Determine the [X, Y] coordinate at the center of the cell enclosing the given text.  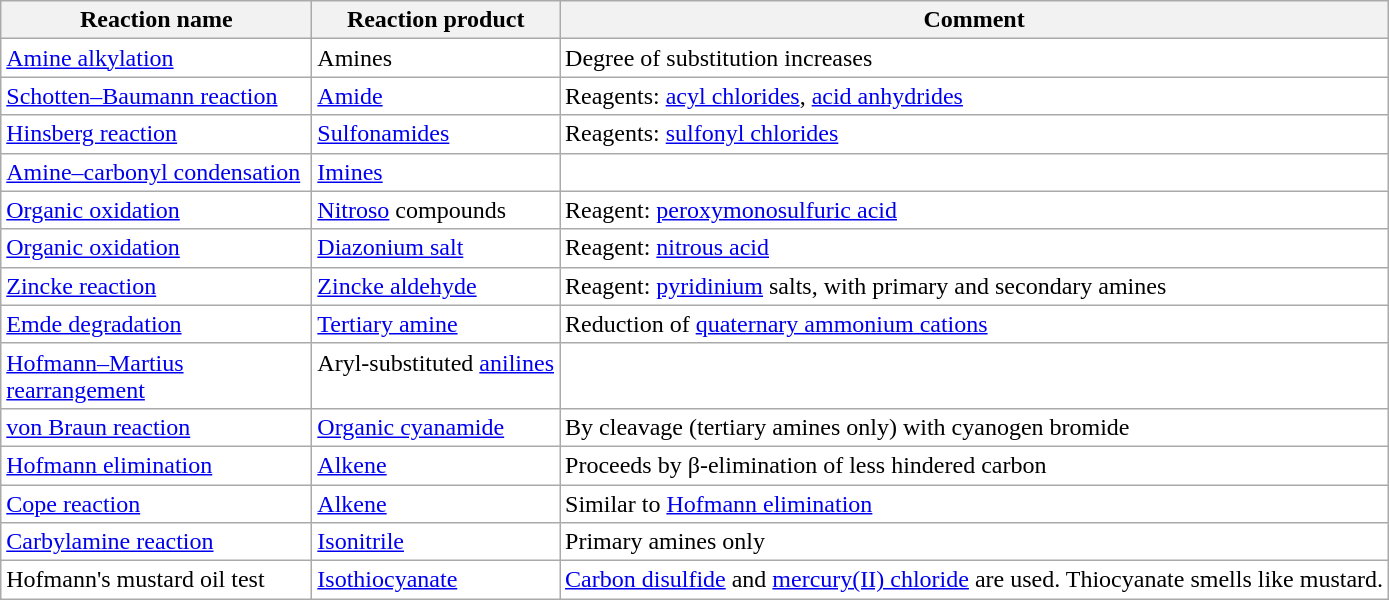
Amines [436, 58]
Nitroso compounds [436, 210]
Schotten–Baumann reaction [156, 96]
Proceeds by β-elimination of less hindered carbon [974, 465]
Zincke reaction [156, 286]
Amine alkylation [156, 58]
Amide [436, 96]
Sulfonamides [436, 134]
Diazonium salt [436, 248]
By cleavage (tertiary amines only) with cyanogen bromide [974, 427]
Reagents: sulfonyl chlorides [974, 134]
Amine–carbonyl condensation [156, 172]
Cope reaction [156, 503]
Isonitrile [436, 542]
Carbylamine reaction [156, 542]
Tertiary amine [436, 324]
Reaction name [156, 20]
Hofmann's mustard oil test [156, 580]
Organic cyanamide [436, 427]
Isothiocyanate [436, 580]
Emde degradation [156, 324]
von Braun reaction [156, 427]
Comment [974, 20]
Reagents: acyl chlorides, acid anhydrides [974, 96]
Hofmann–Martius rearrangement [156, 376]
Similar to Hofmann elimination [974, 503]
Imines [436, 172]
Reagent: nitrous acid [974, 248]
Primary amines only [974, 542]
Hinsberg reaction [156, 134]
Reagent: pyridinium salts, with primary and secondary amines [974, 286]
Carbon disulfide and mercury(II) chloride are used. Thiocyanate smells like mustard. [974, 580]
Aryl-substituted anilines [436, 376]
Zincke aldehyde [436, 286]
Reaction product [436, 20]
Hofmann elimination [156, 465]
Reduction of quaternary ammonium cations [974, 324]
Degree of substitution increases [974, 58]
Reagent: peroxymonosulfuric acid [974, 210]
